Return [x, y] of the center of cell containing provided text 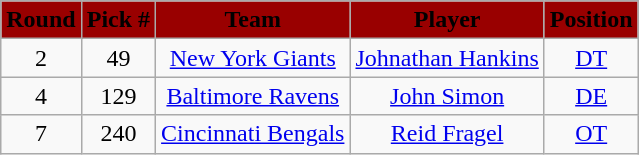
DE [591, 96]
129 [118, 96]
Johnathan Hankins [447, 58]
2 [41, 58]
John Simon [447, 96]
Baltimore Ravens [253, 96]
New York Giants [253, 58]
DT [591, 58]
Position [591, 20]
Pick # [118, 20]
Player [447, 20]
7 [41, 134]
Round [41, 20]
Reid Fragel [447, 134]
4 [41, 96]
49 [118, 58]
Team [253, 20]
240 [118, 134]
OT [591, 134]
Cincinnati Bengals [253, 134]
